From the cell containing the given text, extract its center point as (x, y) coordinate. 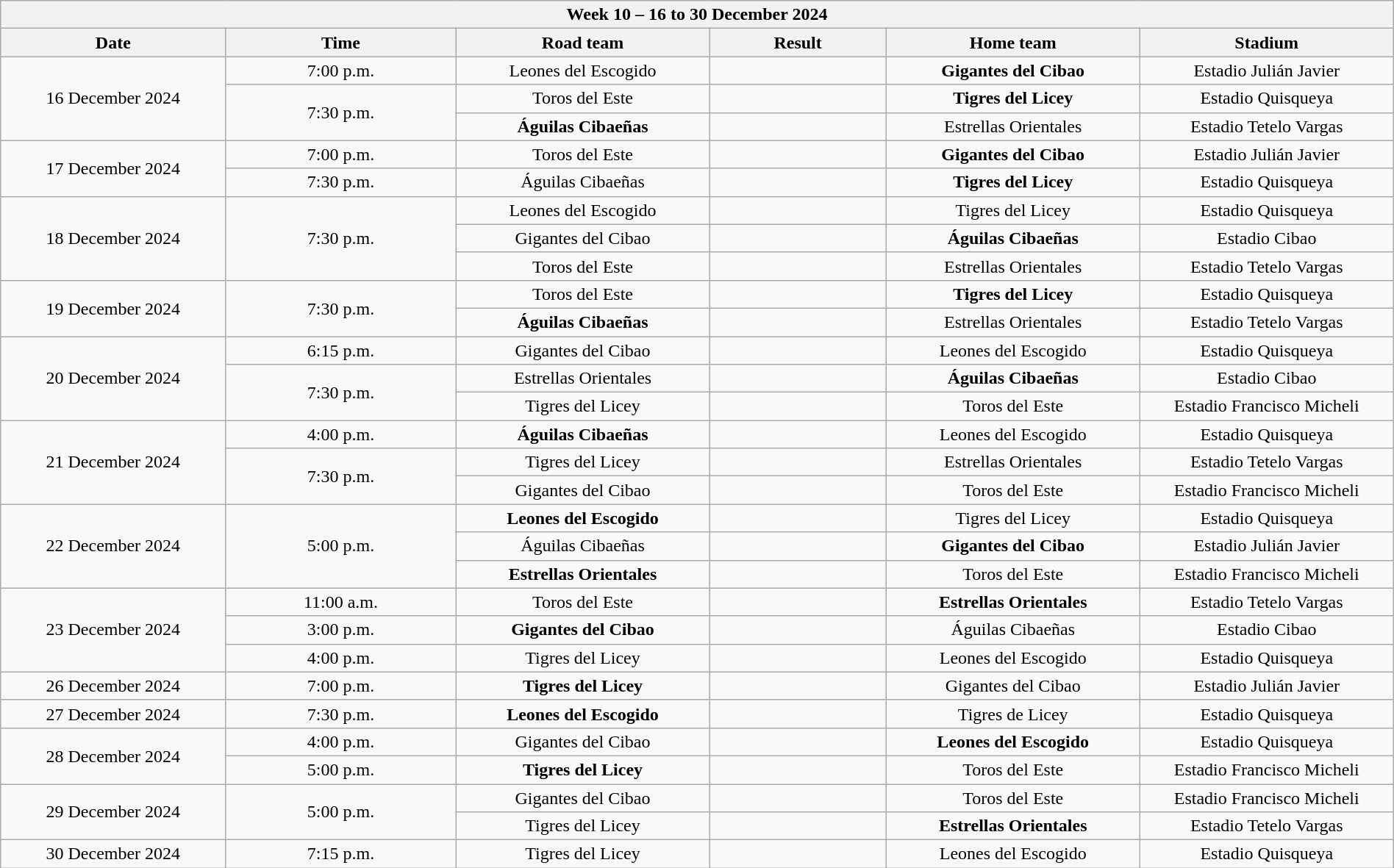
20 December 2024 (113, 379)
7:15 p.m. (341, 854)
28 December 2024 (113, 756)
Result (798, 43)
30 December 2024 (113, 854)
19 December 2024 (113, 308)
Tigres de Licey (1013, 714)
18 December 2024 (113, 238)
29 December 2024 (113, 811)
26 December 2024 (113, 686)
16 December 2024 (113, 98)
3:00 p.m. (341, 630)
21 December 2024 (113, 462)
Week 10 – 16 to 30 December 2024 (697, 15)
Home team (1013, 43)
Date (113, 43)
27 December 2024 (113, 714)
17 December 2024 (113, 168)
Road team (582, 43)
11:00 a.m. (341, 602)
22 December 2024 (113, 546)
6:15 p.m. (341, 351)
23 December 2024 (113, 630)
Time (341, 43)
Stadium (1266, 43)
